Return the [x, y] coordinate for the center point of the cell that contains the specified text.  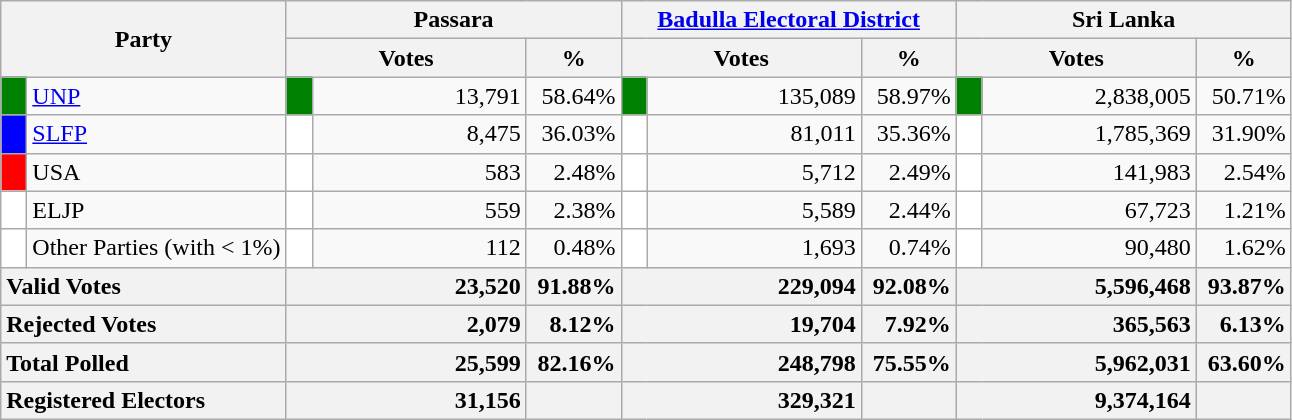
248,798 [741, 362]
Rejected Votes [144, 324]
36.03% [574, 134]
19,704 [741, 324]
2.48% [574, 172]
229,094 [741, 286]
81,011 [754, 134]
Registered Electors [144, 400]
2.38% [574, 210]
35.36% [908, 134]
8,475 [419, 134]
ELJP [156, 210]
0.48% [574, 248]
5,962,031 [1076, 362]
5,712 [754, 172]
50.71% [1244, 96]
583 [419, 172]
USA [156, 172]
559 [419, 210]
6.13% [1244, 324]
141,983 [1089, 172]
5,596,468 [1076, 286]
82.16% [574, 362]
90,480 [1089, 248]
365,563 [1076, 324]
SLFP [156, 134]
63.60% [1244, 362]
67,723 [1089, 210]
58.64% [574, 96]
2,838,005 [1089, 96]
135,089 [754, 96]
91.88% [574, 286]
1,785,369 [1089, 134]
329,321 [741, 400]
1,693 [754, 248]
2.54% [1244, 172]
25,599 [406, 362]
5,589 [754, 210]
9,374,164 [1076, 400]
58.97% [908, 96]
0.74% [908, 248]
Passara [454, 20]
Valid Votes [144, 286]
31,156 [406, 400]
Badulla Electoral District [788, 20]
1.62% [1244, 248]
13,791 [419, 96]
92.08% [908, 286]
UNP [156, 96]
7.92% [908, 324]
2,079 [406, 324]
23,520 [406, 286]
2.49% [908, 172]
Total Polled [144, 362]
Other Parties (with < 1%) [156, 248]
1.21% [1244, 210]
112 [419, 248]
8.12% [574, 324]
31.90% [1244, 134]
93.87% [1244, 286]
2.44% [908, 210]
Sri Lanka [1124, 20]
Party [144, 39]
75.55% [908, 362]
